Determine the (x, y) coordinate at the center of the cell enclosing the given text.  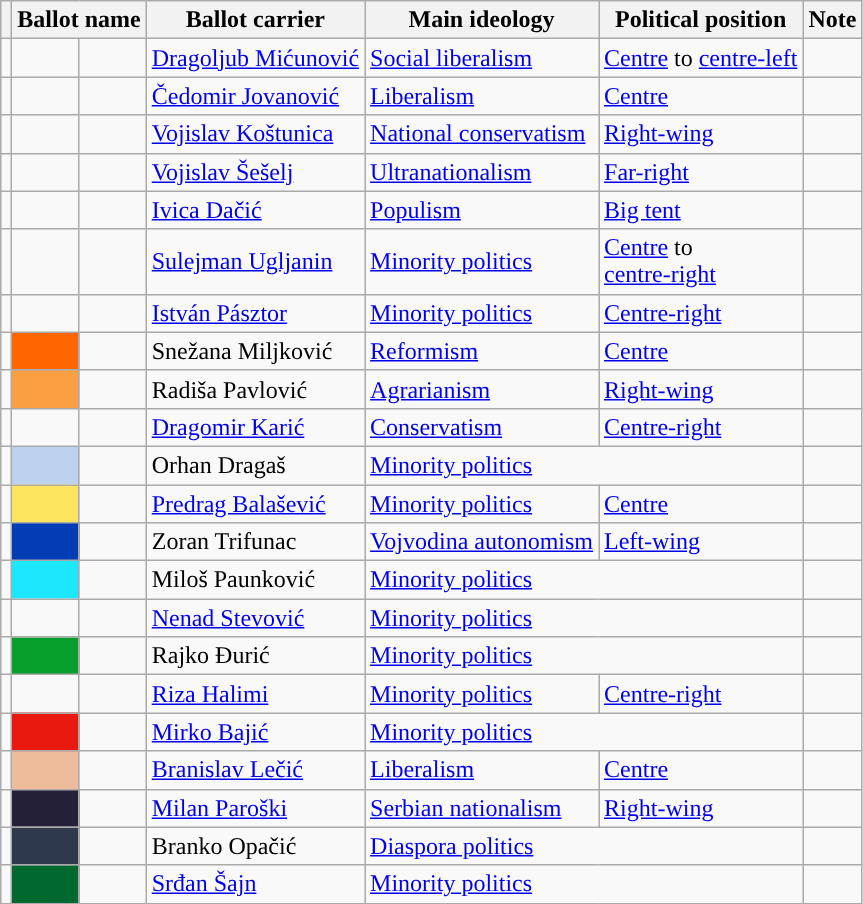
Social liberalism (482, 58)
Rajko Đurić (255, 656)
Reformism (482, 351)
Branko Opačić (255, 846)
Vojislav Koštunica (255, 134)
Nenad Stevović (255, 618)
Sulejman Ugljanin (255, 262)
Agrarianism (482, 389)
Mirko Bajić (255, 732)
Populism (482, 210)
Dragoljub Mićunović (255, 58)
Snežana Miljković (255, 351)
Branislav Lečić (255, 770)
Ivica Dačić (255, 210)
Srđan Šajn (255, 884)
Ultranationalism (482, 172)
Milan Paroški (255, 808)
Political position (701, 20)
Big tent (701, 210)
Ballot name (79, 20)
Dragomir Karić (255, 427)
Serbian nationalism (482, 808)
Note (832, 20)
Ballot carrier (255, 20)
Miloš Paunković (255, 580)
Vojvodina autonomism (482, 542)
Left-wing (701, 542)
Zoran Trifunac (255, 542)
Conservatism (482, 427)
Centre to centre-left (701, 58)
Predrag Balašević (255, 503)
Centre tocentre-right (701, 262)
National conservatism (482, 134)
Orhan Dragaš (255, 465)
Riza Halimi (255, 694)
István Pásztor (255, 313)
Far-right (701, 172)
Vojislav Šešelj (255, 172)
Radiša Pavlović (255, 389)
Diaspora politics (584, 846)
Main ideology (482, 20)
Čedomir Jovanović (255, 96)
